Locate the cell with the specified text and output its (X, Y) center coordinate. 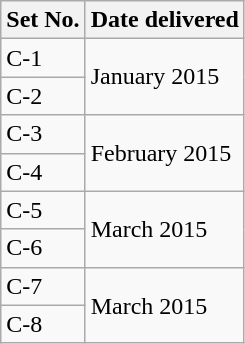
C-1 (43, 58)
C-2 (43, 96)
Set No. (43, 20)
C-3 (43, 134)
C-7 (43, 286)
January 2015 (164, 77)
Date delivered (164, 20)
C-4 (43, 172)
February 2015 (164, 153)
C-8 (43, 324)
C-5 (43, 210)
C-6 (43, 248)
